Detect which cell encompasses the target text, then output its [x, y] center coordinate. 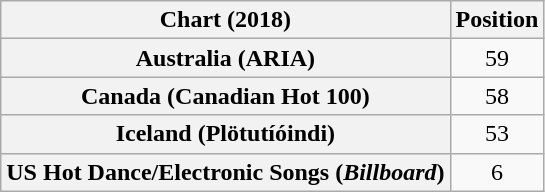
53 [497, 134]
Chart (2018) [226, 20]
Position [497, 20]
Australia (ARIA) [226, 58]
59 [497, 58]
Canada (Canadian Hot 100) [226, 96]
Iceland (Plötutíóindi) [226, 134]
US Hot Dance/Electronic Songs (Billboard) [226, 172]
6 [497, 172]
58 [497, 96]
